From the cell containing the given text, extract its center point as [x, y] coordinate. 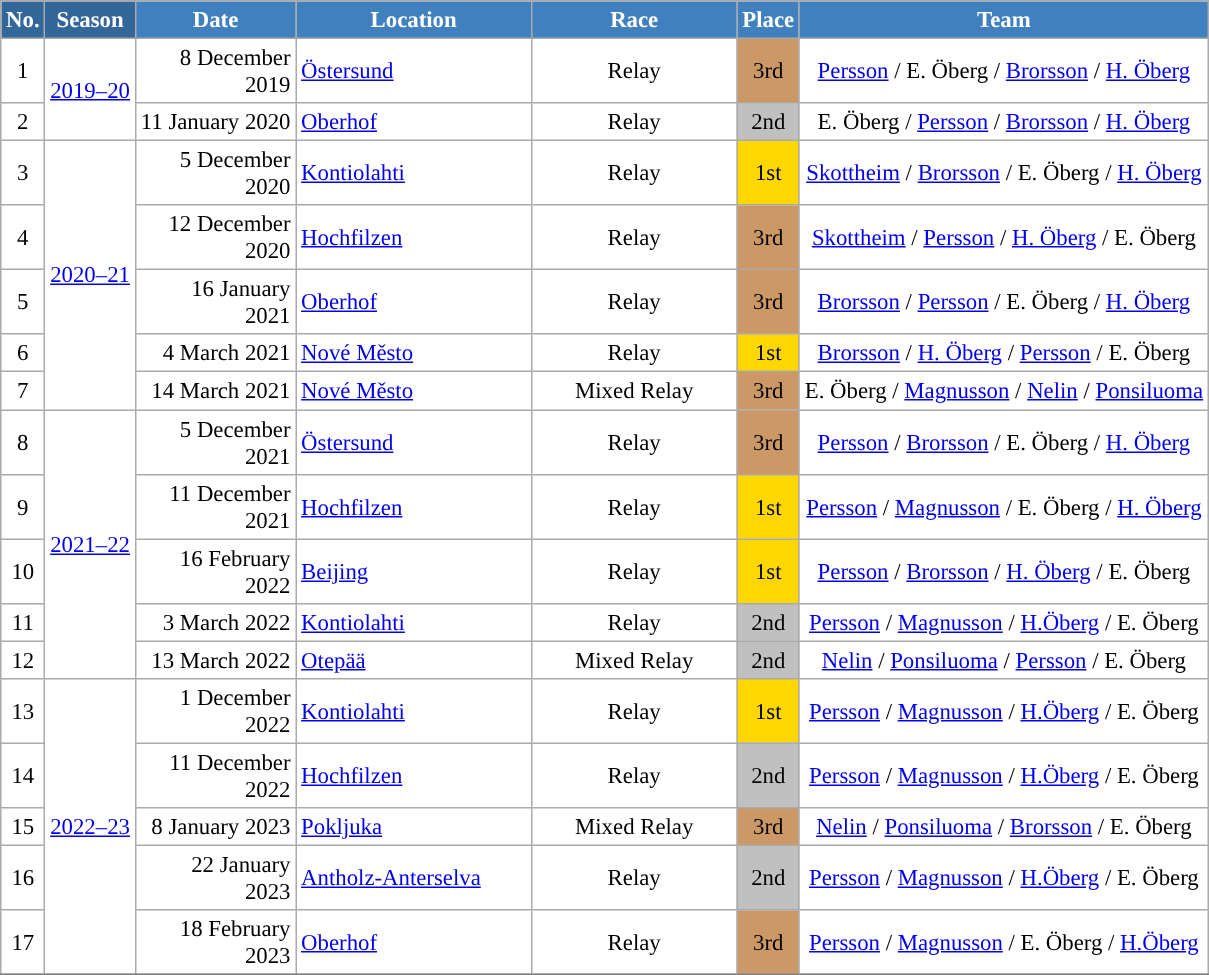
9 [23, 506]
2022–23 [90, 827]
15 [23, 827]
Antholz-Anterselva [414, 878]
1 December 2022 [216, 712]
13 [23, 712]
Team [1004, 20]
5 December 2020 [216, 174]
Date [216, 20]
7 [23, 391]
1 [23, 72]
2020–21 [90, 276]
Brorsson / H. Öberg / Persson / E. Öberg [1004, 353]
No. [23, 20]
14 [23, 776]
Location [414, 20]
17 [23, 942]
E. Öberg / Magnusson / Nelin / Ponsiluoma [1004, 391]
5 December 2021 [216, 442]
Persson / Brorsson / H. Öberg / E. Öberg [1004, 572]
18 February 2023 [216, 942]
4 [23, 238]
Persson / Magnusson / E. Öberg / H. Öberg [1004, 506]
5 [23, 302]
E. Öberg / Persson / Brorsson / H. Öberg [1004, 122]
Pokljuka [414, 827]
8 January 2023 [216, 827]
14 March 2021 [216, 391]
Race [634, 20]
4 March 2021 [216, 353]
Brorsson / Persson / E. Öberg / H. Öberg [1004, 302]
Persson / E. Öberg / Brorsson / H. Öberg [1004, 72]
8 December 2019 [216, 72]
6 [23, 353]
Skottheim / Brorsson / E. Öberg / H. Öberg [1004, 174]
11 December 2022 [216, 776]
Persson / Magnusson / E. Öberg / H.Öberg [1004, 942]
10 [23, 572]
Beijing [414, 572]
8 [23, 442]
Season [90, 20]
11 January 2020 [216, 122]
Nelin / Ponsiluoma / Persson / E. Öberg [1004, 660]
12 [23, 660]
Place [768, 20]
11 December 2021 [216, 506]
12 December 2020 [216, 238]
22 January 2023 [216, 878]
3 March 2022 [216, 622]
2021–22 [90, 544]
16 January 2021 [216, 302]
11 [23, 622]
16 [23, 878]
Nelin / Ponsiluoma / Brorsson / E. Öberg [1004, 827]
3 [23, 174]
13 March 2022 [216, 660]
16 February 2022 [216, 572]
2 [23, 122]
Persson / Brorsson / E. Öberg / H. Öberg [1004, 442]
2019–20 [90, 90]
Skottheim / Persson / H. Öberg / E. Öberg [1004, 238]
Otepää [414, 660]
